Identify which cell holds the provided text, then report its [x, y] central coordinate. 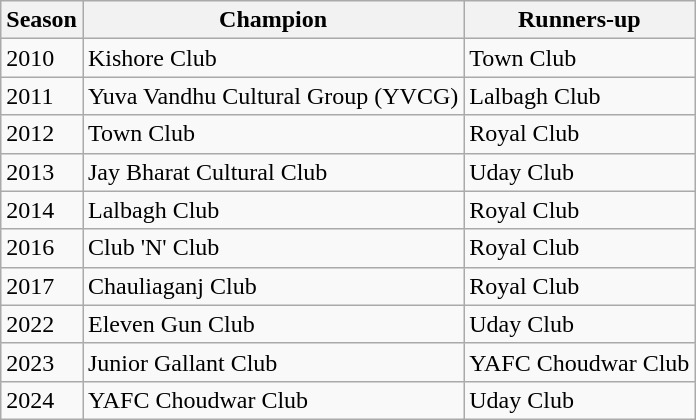
2014 [42, 210]
2017 [42, 286]
Champion [272, 20]
2013 [42, 172]
Club 'N' Club [272, 248]
Junior Gallant Club [272, 362]
Kishore Club [272, 58]
Runners-up [580, 20]
Chauliaganj Club [272, 286]
Yuva Vandhu Cultural Group (YVCG) [272, 96]
Eleven Gun Club [272, 324]
2010 [42, 58]
2023 [42, 362]
2024 [42, 400]
2011 [42, 96]
Season [42, 20]
Jay Bharat Cultural Club [272, 172]
2016 [42, 248]
2022 [42, 324]
2012 [42, 134]
